Detect which cell encompasses the target text, then output its (x, y) center coordinate. 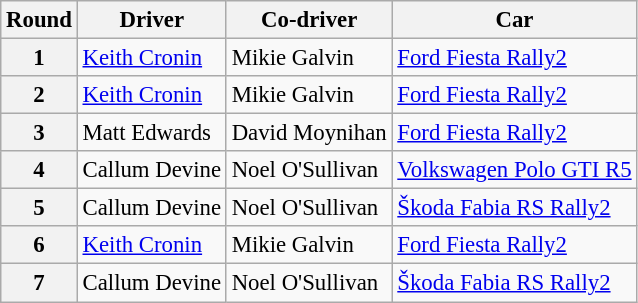
5 (39, 208)
Co-driver (309, 20)
Driver (152, 20)
Volkswagen Polo GTI R5 (514, 170)
Round (39, 20)
3 (39, 133)
Matt Edwards (152, 133)
7 (39, 283)
Car (514, 20)
6 (39, 245)
David Moynihan (309, 133)
4 (39, 170)
1 (39, 58)
2 (39, 95)
